Provide the (x, y) coordinate of the cell's center where the given text is located.  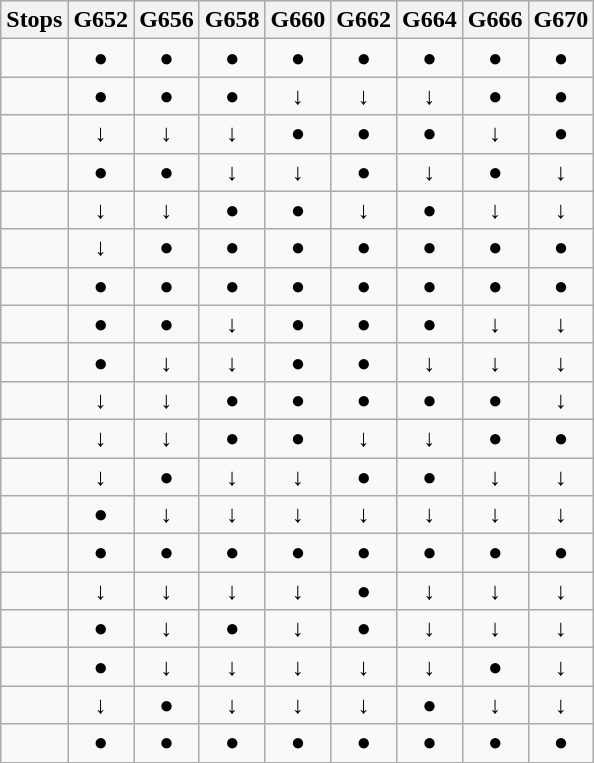
G666 (495, 20)
G670 (561, 20)
G658 (232, 20)
G662 (364, 20)
G664 (430, 20)
G660 (298, 20)
G652 (101, 20)
Stops (34, 20)
G656 (167, 20)
